From the cell containing the given text, extract its center point as (x, y) coordinate. 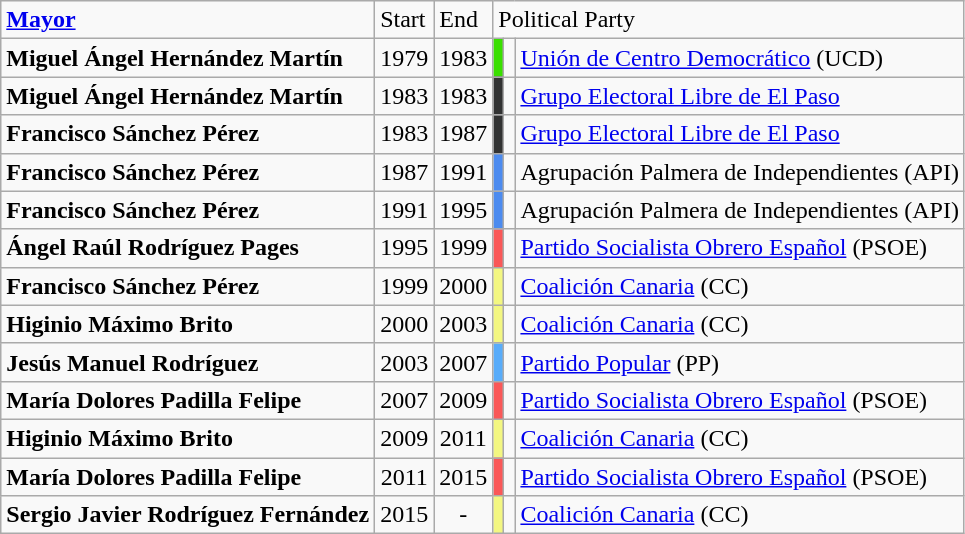
Start (404, 20)
End (464, 20)
1979 (404, 58)
Mayor (188, 20)
Jesús Manuel Rodríguez (188, 362)
Sergio Javier Rodríguez Fernández (188, 515)
Political Party (729, 20)
Partido Popular (PP) (740, 362)
Ángel Raúl Rodríguez Pages (188, 248)
Unión de Centro Democrático (UCD) (740, 58)
- (464, 515)
